Scan for the cell matching the given text and deliver its [X, Y] coordinate at center. 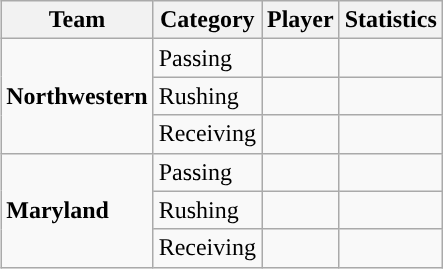
Maryland [77, 210]
Team [77, 20]
Category [207, 20]
Statistics [390, 20]
Player [301, 20]
Northwestern [77, 96]
